Return the [x, y] coordinate for the center point of the cell that contains the specified text.  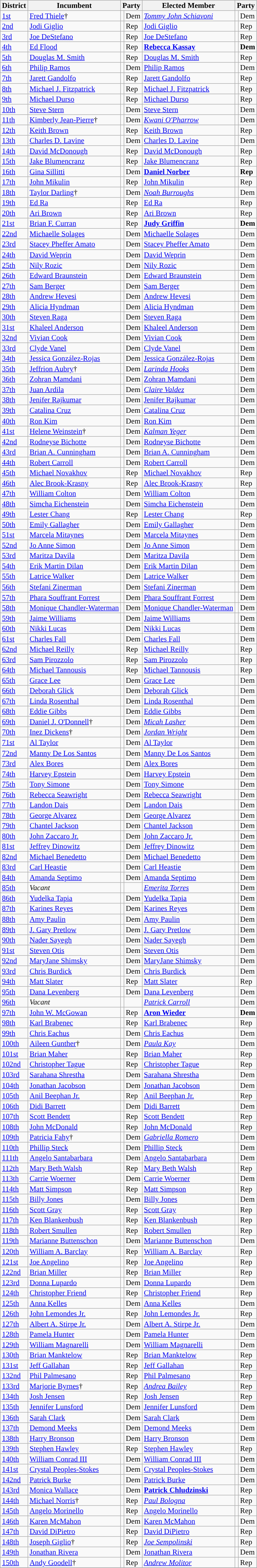
140th [14, 1459]
73rd [14, 763]
66th [14, 691]
Helene Weinstein† [74, 431]
Monica Wallace [74, 1490]
123rd [14, 1282]
Elected Member [188, 6]
Noah Burroughs [188, 193]
94th [14, 981]
37th [14, 390]
Larinda Hooks [188, 369]
68th [14, 711]
42nd [14, 442]
129th [14, 1345]
102nd [14, 1065]
21st [14, 223]
139th [14, 1448]
Kimberly Jean-Pierre† [74, 120]
89th [14, 930]
115th [14, 1199]
Claire Valdez [188, 390]
9th [14, 99]
7th [14, 78]
District [14, 6]
44th [14, 462]
126th [14, 1314]
93rd [14, 971]
71st [14, 743]
81st [14, 846]
13th [14, 141]
12th [14, 130]
76th [14, 795]
Gina Sillitti [74, 172]
34th [14, 358]
28th [14, 296]
43rd [14, 452]
60th [14, 629]
16th [14, 172]
98th [14, 1023]
20th [14, 213]
133rd [14, 1386]
149th [14, 1552]
104th [14, 1085]
54th [14, 566]
30th [14, 317]
108th [14, 1127]
Patrick Chludzinski [188, 1490]
Paula Kay [188, 1044]
146th [14, 1521]
Daniel J. O'Donnell† [74, 722]
27th [14, 286]
88th [14, 919]
Inez Dickens† [74, 732]
80th [14, 836]
127th [14, 1324]
14th [14, 151]
145th [14, 1511]
Fred Thiele† [74, 16]
53rd [14, 556]
38th [14, 400]
122nd [14, 1272]
24th [14, 255]
96th [14, 1002]
Ed Flood [74, 47]
61st [14, 639]
Taylor Darling† [74, 193]
11th [14, 120]
Patricia Fahy† [74, 1137]
141st [14, 1469]
95th [14, 992]
Gabriella Romero [188, 1137]
97th [14, 1013]
35th [14, 369]
Michael Norris† [74, 1500]
121st [14, 1262]
Paul Bologna [188, 1500]
Aileen Gunther† [74, 1044]
15th [14, 161]
Juan Ardila [74, 390]
147th [14, 1532]
48th [14, 504]
45th [14, 473]
40th [14, 421]
148th [14, 1542]
5th [14, 58]
130th [14, 1355]
Rebecca Kassay [188, 47]
84th [14, 878]
46th [14, 483]
114th [14, 1189]
70th [14, 732]
Andy Goodell† [74, 1563]
63rd [14, 659]
78th [14, 815]
142nd [14, 1480]
3rd [14, 37]
137th [14, 1428]
92nd [14, 961]
58th [14, 608]
119th [14, 1241]
69th [14, 722]
4th [14, 47]
90th [14, 940]
Kalman Yeger [188, 431]
17th [14, 182]
55th [14, 577]
Andrea Bailey [188, 1386]
85th [14, 888]
67th [14, 701]
91st [14, 950]
105th [14, 1095]
Jordan Wright [188, 732]
83rd [14, 867]
Joseph Giglio† [74, 1542]
118th [14, 1231]
128th [14, 1334]
131st [14, 1366]
8th [14, 89]
117th [14, 1220]
47th [14, 494]
26th [14, 275]
143rd [14, 1490]
10th [14, 109]
41st [14, 431]
113th [14, 1179]
135th [14, 1407]
106th [14, 1106]
62nd [14, 649]
49th [14, 514]
120th [14, 1251]
36th [14, 379]
65th [14, 680]
72nd [14, 753]
39th [14, 410]
110th [14, 1147]
Jeffrion Aubry† [74, 369]
52nd [14, 545]
82nd [14, 857]
75th [14, 784]
Brian F. Curran [74, 223]
32nd [14, 338]
John W. McGowan [74, 1013]
19th [14, 203]
59th [14, 618]
64th [14, 670]
87th [14, 909]
Aron Wieder [188, 1013]
29th [14, 307]
51st [14, 535]
Andrew Molitor [188, 1563]
138th [14, 1438]
109th [14, 1137]
Judy Griffin [188, 223]
18th [14, 193]
132nd [14, 1376]
99th [14, 1033]
111th [14, 1158]
116th [14, 1210]
112th [14, 1168]
101st [14, 1054]
Joe Sempolinski [188, 1542]
56th [14, 587]
Tommy John Schiavoni [188, 16]
Emerita Torres [188, 888]
25th [14, 265]
86th [14, 898]
77th [14, 805]
2nd [14, 26]
Patrick Carroll [188, 1002]
Micah Lasher [188, 722]
6th [14, 68]
134th [14, 1396]
33rd [14, 348]
31st [14, 327]
Incumbent [74, 6]
1st [14, 16]
125th [14, 1303]
57th [14, 597]
136th [14, 1418]
74th [14, 774]
Daniel Norber [188, 172]
79th [14, 826]
107th [14, 1116]
103rd [14, 1075]
124th [14, 1293]
23rd [14, 244]
22nd [14, 234]
50th [14, 525]
Marjorie Byrnes† [74, 1386]
100th [14, 1044]
144th [14, 1500]
Kwani O'Pharrow [188, 120]
150th [14, 1563]
